Find where the given text appears and provide that cell's center as [X, Y] coordinate. 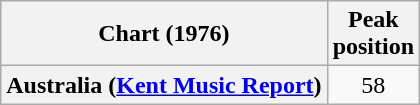
58 [373, 85]
Australia (Kent Music Report) [164, 85]
Peakposition [373, 34]
Chart (1976) [164, 34]
